Provide the (X, Y) coordinate of the cell's center where the given text is located.  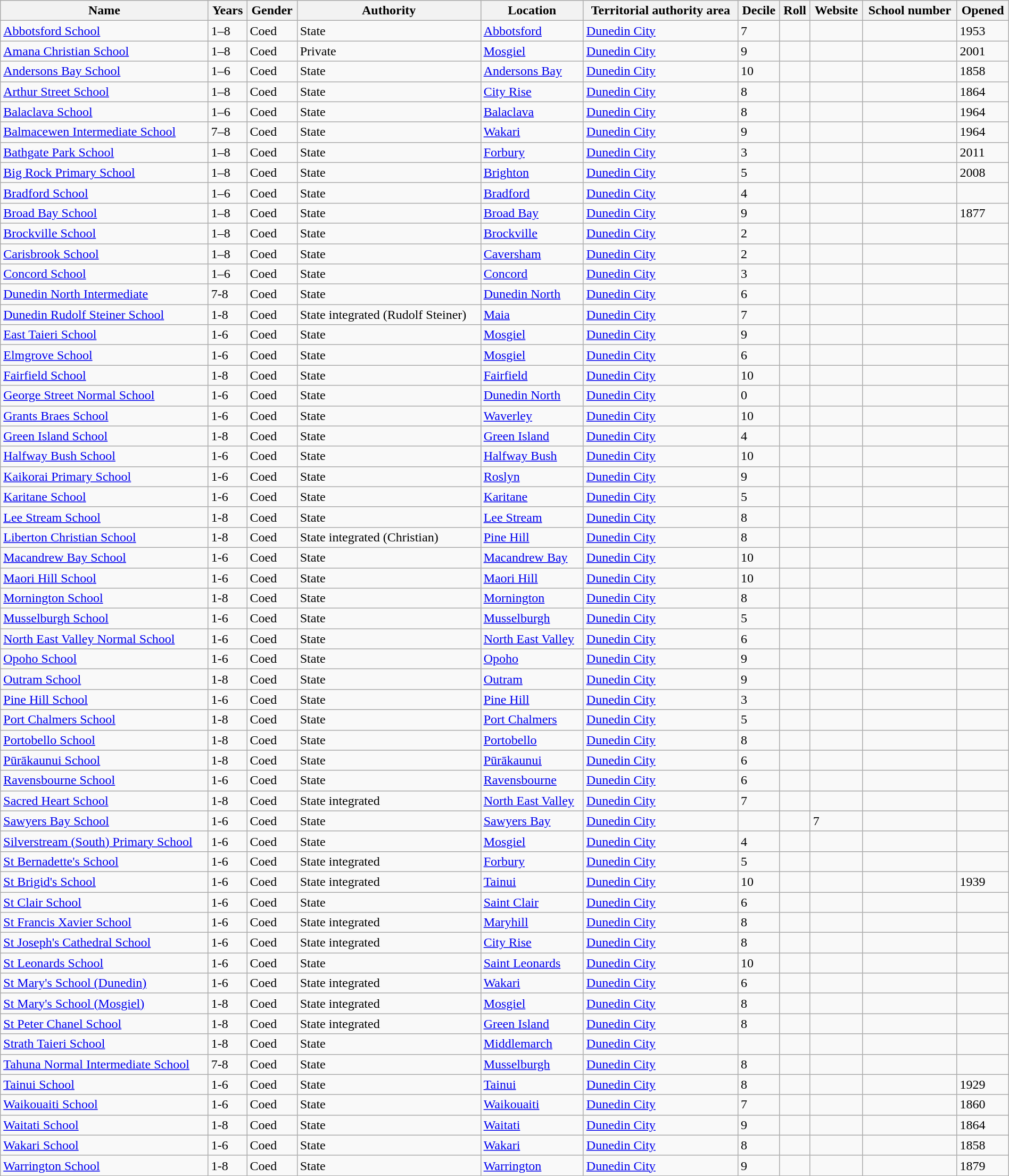
Lee Stream School (104, 517)
Mornington School (104, 598)
Waitati (532, 1125)
Territorial authority area (660, 11)
Macandrew Bay School (104, 557)
Musselburgh School (104, 619)
School number (910, 11)
2011 (982, 152)
Grants Braes School (104, 416)
Portobello (532, 740)
Outram School (104, 679)
East Taieri School (104, 335)
Saint Leonards (532, 963)
Wakari School (104, 1145)
Brighton (532, 172)
Website (836, 11)
St Brigid's School (104, 882)
Private (388, 51)
Balaclava (532, 112)
Tainui School (104, 1084)
St Peter Chanel School (104, 1024)
Carisbrook School (104, 254)
Concord School (104, 274)
Sawyers Bay School (104, 821)
Saint Clair (532, 902)
Location (532, 11)
St Joseph's Cathedral School (104, 943)
Karitane School (104, 497)
Andersons Bay (532, 71)
Abbotsford (532, 31)
1939 (982, 882)
Opened (982, 11)
Roslyn (532, 476)
0 (759, 396)
St Leonards School (104, 963)
Name (104, 11)
Ravensbourne School (104, 780)
Karitane (532, 497)
Port Chalmers School (104, 720)
Years (228, 11)
Warrington School (104, 1165)
Decile (759, 11)
Dunedin Rudolf Steiner School (104, 315)
2008 (982, 172)
Tahuna Normal Intermediate School (104, 1064)
Bradford School (104, 193)
Pūrākaunui (532, 760)
1929 (982, 1084)
Sacred Heart School (104, 801)
Fairfield School (104, 375)
1879 (982, 1165)
Middlemarch (532, 1044)
Opoho (532, 659)
2001 (982, 51)
Outram (532, 679)
Mornington (532, 598)
Caversham (532, 254)
Maia (532, 315)
Waikouaiti School (104, 1105)
Broad Bay School (104, 213)
Andersons Bay School (104, 71)
Sawyers Bay (532, 821)
Silverstream (South) Primary School (104, 841)
St Clair School (104, 902)
Roll (795, 11)
1860 (982, 1105)
Balmacewen Intermediate School (104, 132)
Maryhill (532, 923)
1953 (982, 31)
Authority (388, 11)
Halfway Bush (532, 456)
Maori Hill (532, 578)
Bathgate Park School (104, 152)
St Francis Xavier School (104, 923)
Maori Hill School (104, 578)
Waikouaiti (532, 1105)
George Street Normal School (104, 396)
Brockville School (104, 233)
North East Valley Normal School (104, 639)
Lee Stream (532, 517)
Pine Hill School (104, 700)
Pūrākaunui School (104, 760)
St Mary's School (Dunedin) (104, 983)
Port Chalmers (532, 720)
1877 (982, 213)
Broad Bay (532, 213)
Elmgrove School (104, 355)
Portobello School (104, 740)
Ravensbourne (532, 780)
Fairfield (532, 375)
Dunedin North Intermediate (104, 294)
Gender (272, 11)
Balaclava School (104, 112)
Strath Taieri School (104, 1044)
Warrington (532, 1165)
Opoho School (104, 659)
7–8 (228, 132)
Brockville (532, 233)
Abbotsford School (104, 31)
Waverley (532, 416)
Halfway Bush School (104, 456)
Waitati School (104, 1125)
Bradford (532, 193)
Liberton Christian School (104, 537)
Green Island School (104, 436)
Arthur Street School (104, 92)
State integrated (Christian) (388, 537)
St Bernadette's School (104, 861)
State integrated (Rudolf Steiner) (388, 315)
Amana Christian School (104, 51)
St Mary's School (Mosgiel) (104, 1004)
Macandrew Bay (532, 557)
Big Rock Primary School (104, 172)
Kaikorai Primary School (104, 476)
Concord (532, 274)
